Detect which cell encompasses the target text, then output its (X, Y) center coordinate. 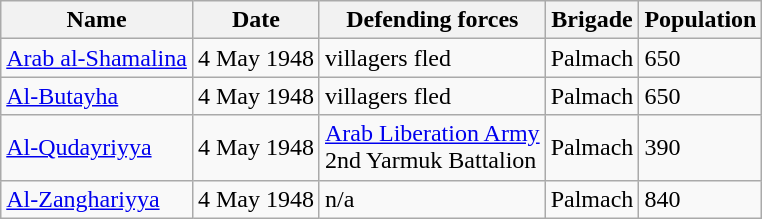
Date (256, 20)
Arab al-Shamalina (97, 58)
390 (700, 148)
n/a (432, 199)
Al-Zanghariyya (97, 199)
Al-Qudayriyya (97, 148)
Brigade (592, 20)
840 (700, 199)
Name (97, 20)
Al-Butayha (97, 96)
Arab Liberation Army2nd Yarmuk Battalion (432, 148)
Population (700, 20)
Defending forces (432, 20)
